Capture the cell that displays the provided text and extract its (X, Y) central coordinate. 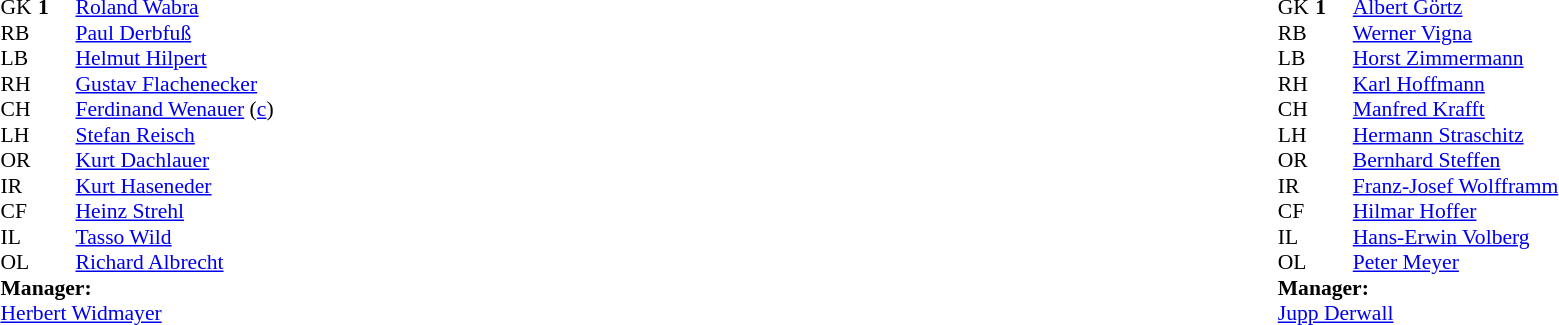
Richard Albrecht (175, 263)
Hilmar Hoffer (1456, 211)
Paul Derbfuß (175, 33)
Gustav Flachenecker (175, 84)
Horst Zimmermann (1456, 59)
Franz-Josef Wolfframm (1456, 186)
Kurt Dachlauer (175, 161)
Werner Vigna (1456, 33)
Tasso Wild (175, 237)
Bernhard Steffen (1456, 161)
Stefan Reisch (175, 135)
Manfred Krafft (1456, 109)
Ferdinand Wenauer (c) (175, 109)
Kurt Haseneder (175, 186)
Hermann Straschitz (1456, 135)
Hans-Erwin Volberg (1456, 237)
Karl Hoffmann (1456, 84)
Peter Meyer (1456, 263)
Heinz Strehl (175, 211)
Helmut Hilpert (175, 59)
